Pinpoint the cell where the given text exists, returning its [x, y] midpoint coordinate. 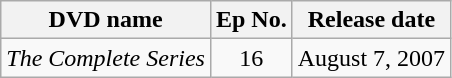
Ep No. [251, 20]
Release date [371, 20]
DVD name [106, 20]
16 [251, 58]
The Complete Series [106, 58]
August 7, 2007 [371, 58]
